Locate the cell with the specified text and output its [x, y] center coordinate. 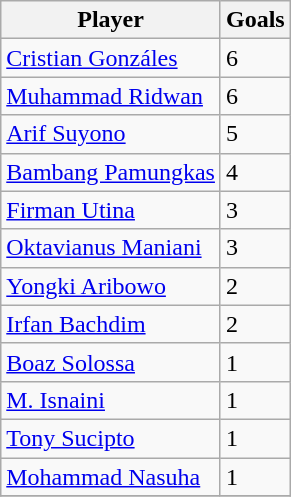
Boaz Solossa [111, 362]
4 [255, 172]
Oktavianus Maniani [111, 248]
Muhammad Ridwan [111, 96]
Firman Utina [111, 210]
Arif Suyono [111, 134]
Irfan Bachdim [111, 324]
Goals [255, 20]
Mohammad Nasuha [111, 477]
Player [111, 20]
5 [255, 134]
Tony Sucipto [111, 438]
Cristian Gonzáles [111, 58]
Yongki Aribowo [111, 286]
Bambang Pamungkas [111, 172]
M. Isnaini [111, 400]
